Extract the [x, y] coordinate from the center of the cell holding the provided text.  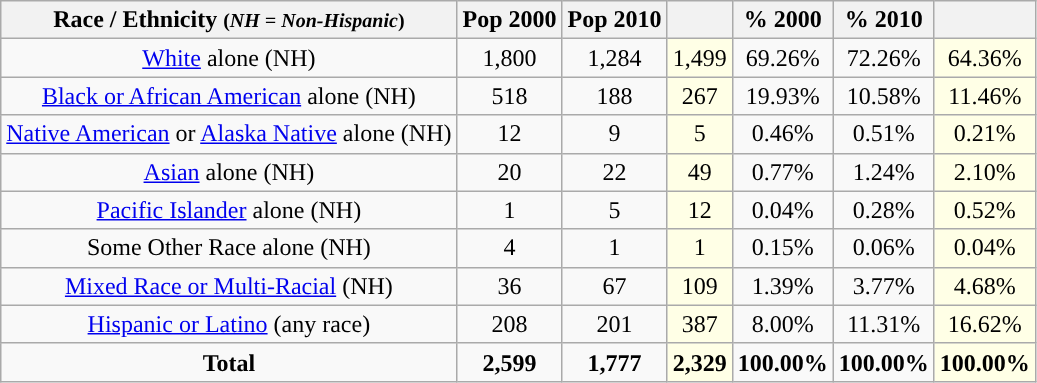
109 [700, 286]
Native American or Alaska Native alone (NH) [229, 134]
64.36% [984, 58]
Asian alone (NH) [229, 172]
10.58% [884, 96]
1.39% [782, 286]
Hispanic or Latino (any race) [229, 324]
188 [614, 96]
3.77% [884, 286]
2,599 [510, 362]
1.24% [884, 172]
4.68% [984, 286]
11.46% [984, 96]
20 [510, 172]
22 [614, 172]
Total [229, 362]
11.31% [884, 324]
518 [510, 96]
267 [700, 96]
2,329 [700, 362]
67 [614, 286]
1,284 [614, 58]
208 [510, 324]
White alone (NH) [229, 58]
4 [510, 248]
201 [614, 324]
0.52% [984, 210]
0.77% [782, 172]
0.15% [782, 248]
9 [614, 134]
16.62% [984, 324]
0.28% [884, 210]
36 [510, 286]
% 2000 [782, 20]
8.00% [782, 324]
1,777 [614, 362]
69.26% [782, 58]
Some Other Race alone (NH) [229, 248]
Mixed Race or Multi-Racial (NH) [229, 286]
0.46% [782, 134]
1,499 [700, 58]
72.26% [884, 58]
0.21% [984, 134]
0.51% [884, 134]
Pop 2010 [614, 20]
19.93% [782, 96]
1,800 [510, 58]
2.10% [984, 172]
Race / Ethnicity (NH = Non-Hispanic) [229, 20]
49 [700, 172]
% 2010 [884, 20]
0.06% [884, 248]
Pacific Islander alone (NH) [229, 210]
Black or African American alone (NH) [229, 96]
Pop 2000 [510, 20]
387 [700, 324]
